From the cell containing the given text, extract its center point as (x, y) coordinate. 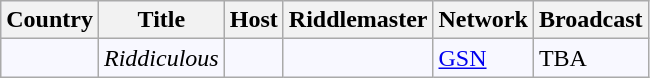
Network (483, 20)
TBA (590, 58)
Riddlemaster (358, 20)
Title (161, 20)
Country (50, 20)
Host (254, 20)
GSN (483, 58)
Riddiculous (161, 58)
Broadcast (590, 20)
